Search for the cell housing the specified text and yield its [X, Y] center coordinate. 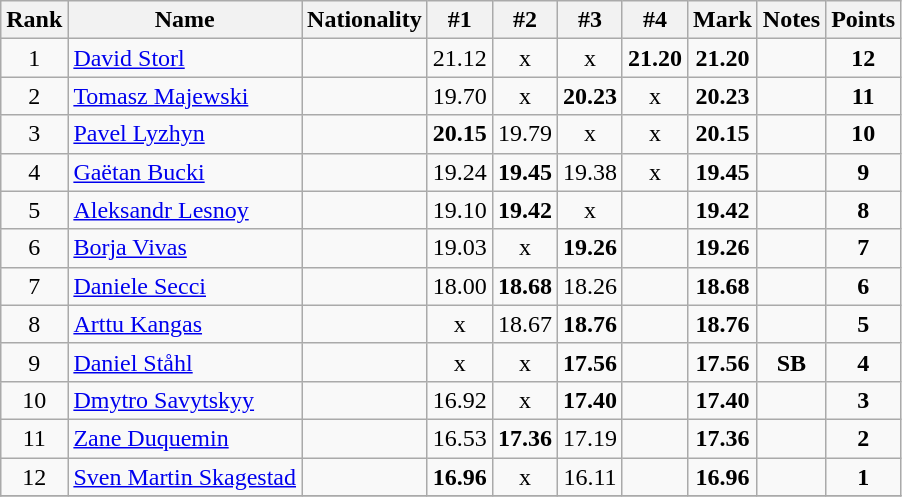
21.12 [460, 58]
David Storl [185, 58]
19.10 [460, 210]
18.67 [524, 324]
Daniele Secci [185, 286]
Rank [34, 20]
Tomasz Majewski [185, 96]
18.00 [460, 286]
16.92 [460, 400]
Aleksandr Lesnoy [185, 210]
#3 [590, 20]
Pavel Lyzhyn [185, 134]
19.70 [460, 96]
Name [185, 20]
SB [791, 362]
19.79 [524, 134]
Nationality [365, 20]
19.38 [590, 172]
16.53 [460, 438]
Notes [791, 20]
#1 [460, 20]
Mark [723, 20]
16.11 [590, 477]
19.24 [460, 172]
Dmytro Savytskyy [185, 400]
19.03 [460, 248]
#2 [524, 20]
17.19 [590, 438]
Gaëtan Bucki [185, 172]
Points [864, 20]
Sven Martin Skagestad [185, 477]
Borja Vivas [185, 248]
18.26 [590, 286]
Zane Duquemin [185, 438]
Daniel Ståhl [185, 362]
#4 [654, 20]
Arttu Kangas [185, 324]
